Determine the (X, Y) coordinate at the center of the cell enclosing the given text.  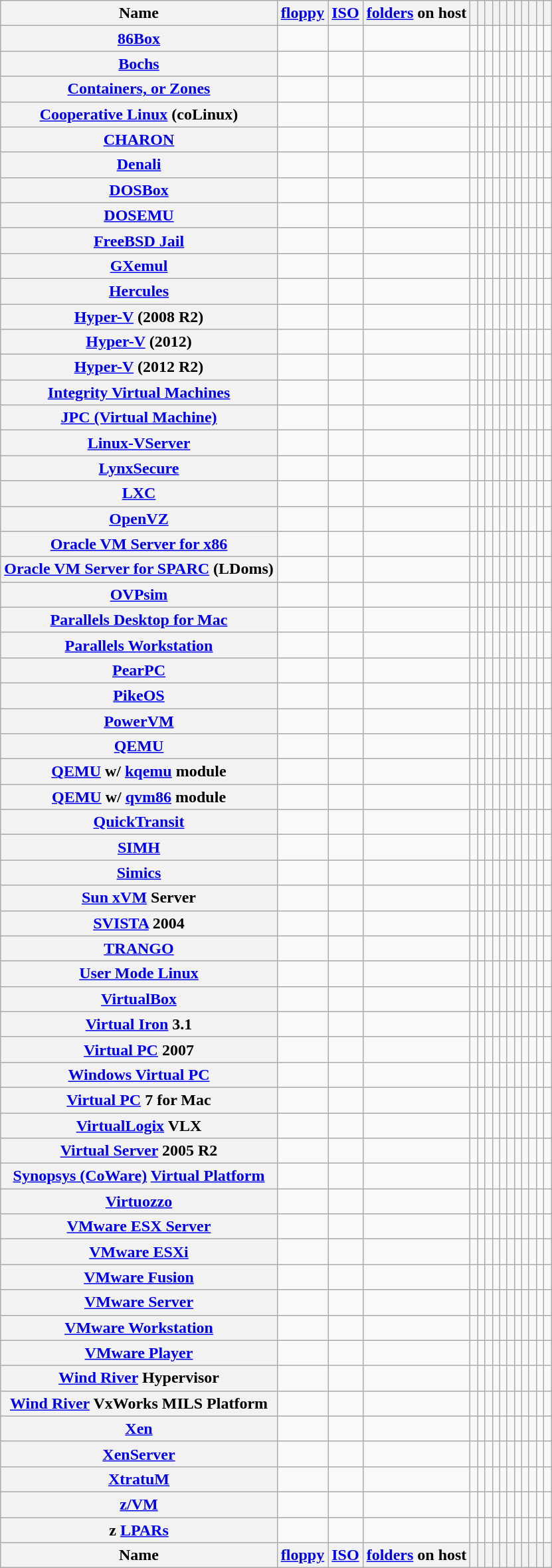
Hyper-V (2012 R2) (139, 367)
Virtual PC 7 for Mac (139, 1100)
PowerVM (139, 721)
Oracle VM Server for SPARC (LDoms) (139, 569)
DOSBox (139, 190)
VMware ESX Server (139, 1227)
Bochs (139, 64)
PearPC (139, 670)
Virtual Iron 3.1 (139, 1024)
VMware Player (139, 1353)
QuickTransit (139, 822)
Containers, or Zones (139, 89)
OVPsim (139, 594)
86Box (139, 39)
LXC (139, 493)
TRANGO (139, 948)
Synopsys (CoWare) Virtual Platform (139, 1176)
z/VM (139, 1504)
Windows Virtual PC (139, 1075)
Denali (139, 165)
Cooperative Linux (coLinux) (139, 114)
DOSEMU (139, 215)
SIMH (139, 847)
Integrity Virtual Machines (139, 392)
VMware Workstation (139, 1328)
Oracle VM Server for x86 (139, 544)
Wind River Hypervisor (139, 1378)
XenServer (139, 1454)
CHARON (139, 139)
Virtual PC 2007 (139, 1049)
Linux-VServer (139, 443)
VirtualLogix VLX (139, 1126)
QEMU (139, 746)
Sun xVM Server (139, 898)
VMware Server (139, 1302)
Wind River VxWorks MILS Platform (139, 1403)
GXemul (139, 266)
PikeOS (139, 695)
LynxSecure (139, 468)
VirtualBox (139, 999)
OpenVZ (139, 519)
XtratuM (139, 1479)
FreeBSD Jail (139, 240)
z LPARs (139, 1529)
Simics (139, 873)
VMware ESXi (139, 1252)
VMware Fusion (139, 1277)
Virtual Server 2005 R2 (139, 1151)
Parallels Workstation (139, 645)
QEMU w/ qvm86 module (139, 797)
User Mode Linux (139, 974)
Virtuozzo (139, 1201)
SVISTA 2004 (139, 923)
JPC (Virtual Machine) (139, 418)
Xen (139, 1429)
Hercules (139, 291)
QEMU w/ kqemu module (139, 772)
Hyper-V (2008 R2) (139, 317)
Parallels Desktop for Mac (139, 620)
Hyper-V (2012) (139, 342)
